Extract the (x, y) coordinate from the center of the cell holding the provided text.  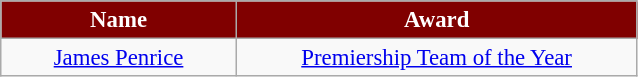
Award (436, 20)
Name (119, 20)
James Penrice (119, 58)
Premiership Team of the Year (436, 58)
